Identify which cell holds the provided text, then report its [X, Y] central coordinate. 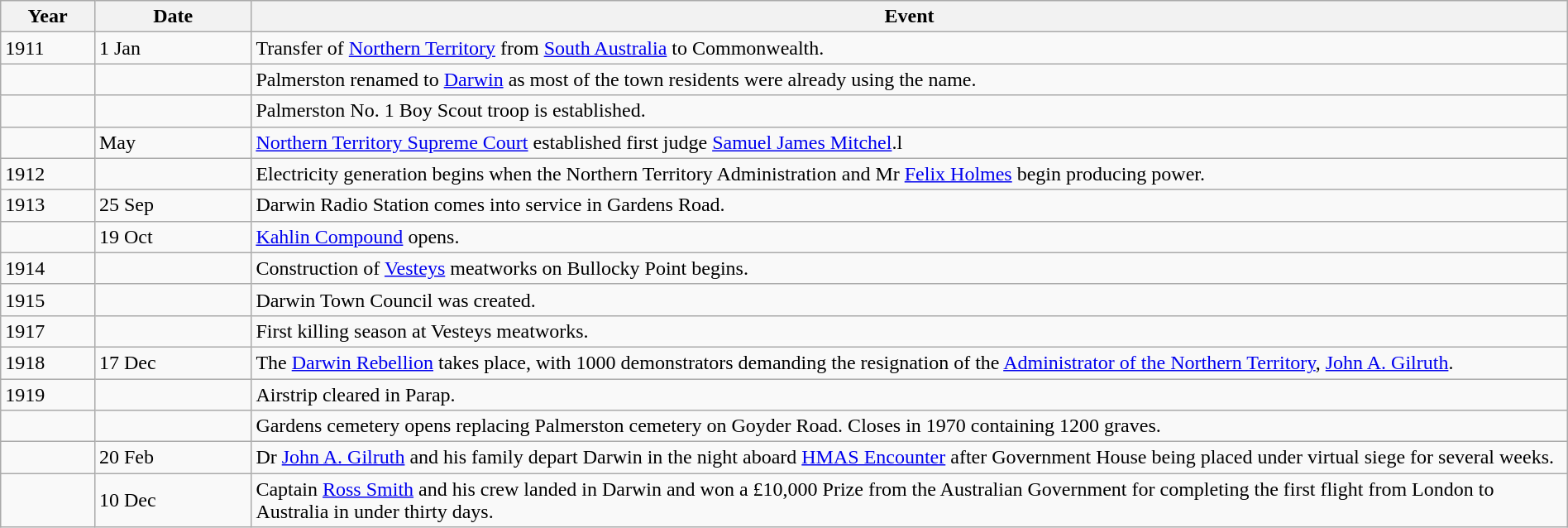
Darwin Town Council was created. [910, 300]
1919 [48, 395]
May [172, 142]
Year [48, 17]
Electricity generation begins when the Northern Territory Administration and Mr Felix Holmes begin producing power. [910, 174]
First killing season at Vesteys meatworks. [910, 331]
1918 [48, 362]
Date [172, 17]
Transfer of Northern Territory from South Australia to Commonwealth. [910, 48]
20 Feb [172, 458]
Palmerston No. 1 Boy Scout troop is established. [910, 111]
Darwin Radio Station comes into service in Gardens Road. [910, 205]
Palmerston renamed to Darwin as most of the town residents were already using the name. [910, 79]
25 Sep [172, 205]
1 Jan [172, 48]
1914 [48, 268]
Event [910, 17]
1917 [48, 331]
10 Dec [172, 500]
The Darwin Rebellion takes place, with 1000 demonstrators demanding the resignation of the Administrator of the Northern Territory, John A. Gilruth. [910, 362]
19 Oct [172, 237]
1912 [48, 174]
1913 [48, 205]
Kahlin Compound opens. [910, 237]
Airstrip cleared in Parap. [910, 395]
17 Dec [172, 362]
Construction of Vesteys meatworks on Bullocky Point begins. [910, 268]
1911 [48, 48]
Gardens cemetery opens replacing Palmerston cemetery on Goyder Road. Closes in 1970 containing 1200 graves. [910, 426]
Northern Territory Supreme Court established first judge Samuel James Mitchel.l [910, 142]
1915 [48, 300]
